Detect which cell encompasses the target text, then output its [x, y] center coordinate. 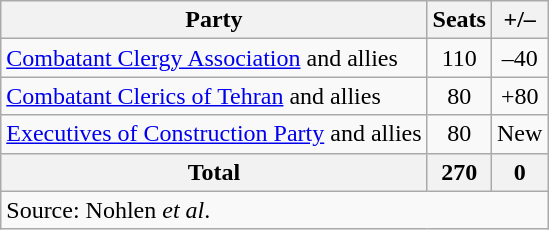
Source: Nohlen et al. [274, 210]
Seats [459, 20]
+80 [519, 96]
–40 [519, 58]
Executives of Construction Party and allies [214, 134]
+/– [519, 20]
New [519, 134]
Party [214, 20]
110 [459, 58]
270 [459, 172]
Combatant Clergy Association and allies [214, 58]
Total [214, 172]
0 [519, 172]
Combatant Clerics of Tehran and allies [214, 96]
